Extract the (x, y) coordinate from the center of the cell holding the provided text.  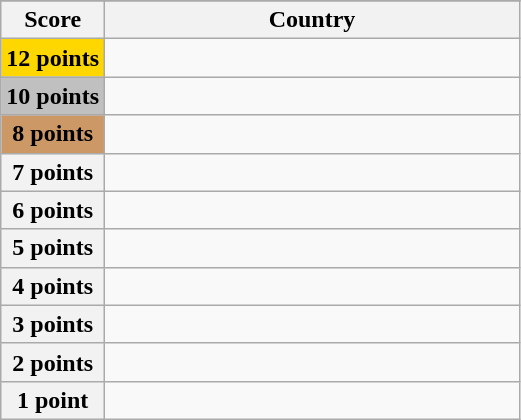
6 points (53, 210)
3 points (53, 324)
Score (53, 20)
10 points (53, 96)
8 points (53, 134)
1 point (53, 400)
Country (312, 20)
4 points (53, 286)
12 points (53, 58)
7 points (53, 172)
5 points (53, 248)
2 points (53, 362)
